Pinpoint the cell where the given text exists, returning its (x, y) midpoint coordinate. 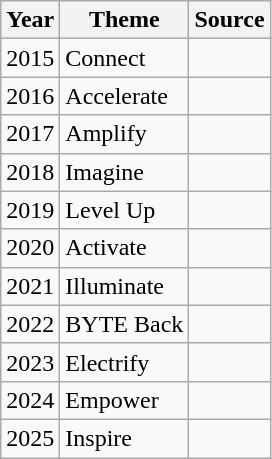
Connect (124, 58)
2022 (30, 324)
Amplify (124, 134)
2025 (30, 438)
2016 (30, 96)
Source (230, 20)
Activate (124, 248)
Theme (124, 20)
2024 (30, 400)
2020 (30, 248)
BYTE Back (124, 324)
Inspire (124, 438)
2018 (30, 172)
Electrify (124, 362)
2017 (30, 134)
Accelerate (124, 96)
Year (30, 20)
Level Up (124, 210)
2019 (30, 210)
Illuminate (124, 286)
2023 (30, 362)
Imagine (124, 172)
2015 (30, 58)
Empower (124, 400)
2021 (30, 286)
